Output the [X, Y] coordinate of the center of the cell containing the given text.  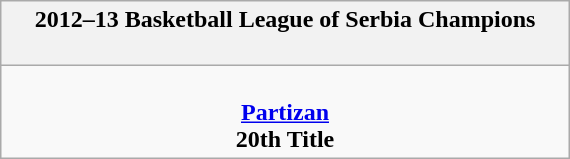
2012–13 Basketball League of Serbia Champions [284, 34]
Partizan20th Title [284, 112]
